Return (X, Y) of the center of cell containing provided text 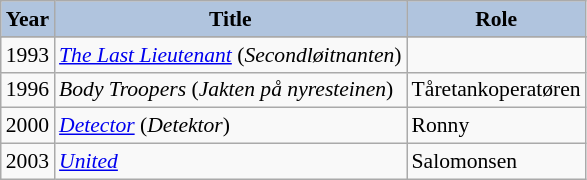
Detector (Detektor) (230, 126)
Title (230, 19)
1993 (28, 55)
The Last Lieutenant (Secondløitnanten) (230, 55)
United (230, 162)
Role (496, 19)
Ronny (496, 126)
1996 (28, 90)
Year (28, 19)
2000 (28, 126)
Tåretankoperatøren (496, 90)
2003 (28, 162)
Body Troopers (Jakten på nyresteinen) (230, 90)
Salomonsen (496, 162)
